Determine the [X, Y] coordinate at the center of the cell enclosing the given text.  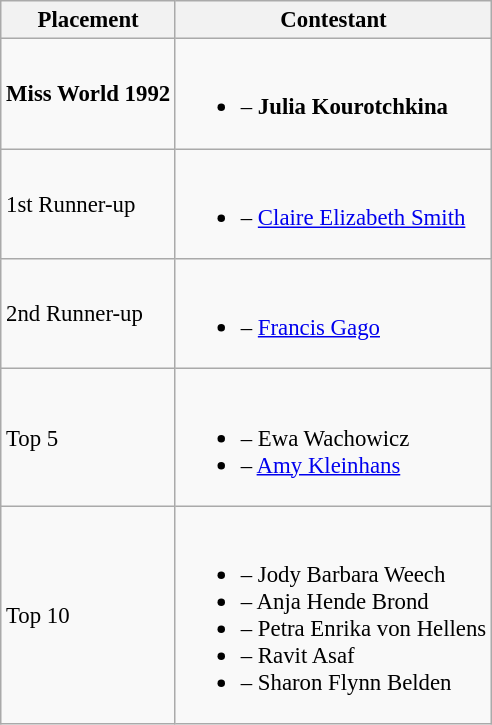
– Claire Elizabeth Smith [333, 204]
Contestant [333, 20]
– Ewa Wachowicz – Amy Kleinhans [333, 438]
– Jody Barbara Weech – Anja Hende Brond – Petra Enrika von Hellens – Ravit Asaf – Sharon Flynn Belden [333, 615]
Top 5 [88, 438]
Miss World 1992 [88, 94]
– Francis Gago [333, 314]
Top 10 [88, 615]
1st Runner-up [88, 204]
– Julia Kourotchkina [333, 94]
2nd Runner-up [88, 314]
Placement [88, 20]
